Search for the cell housing the specified text and yield its [x, y] center coordinate. 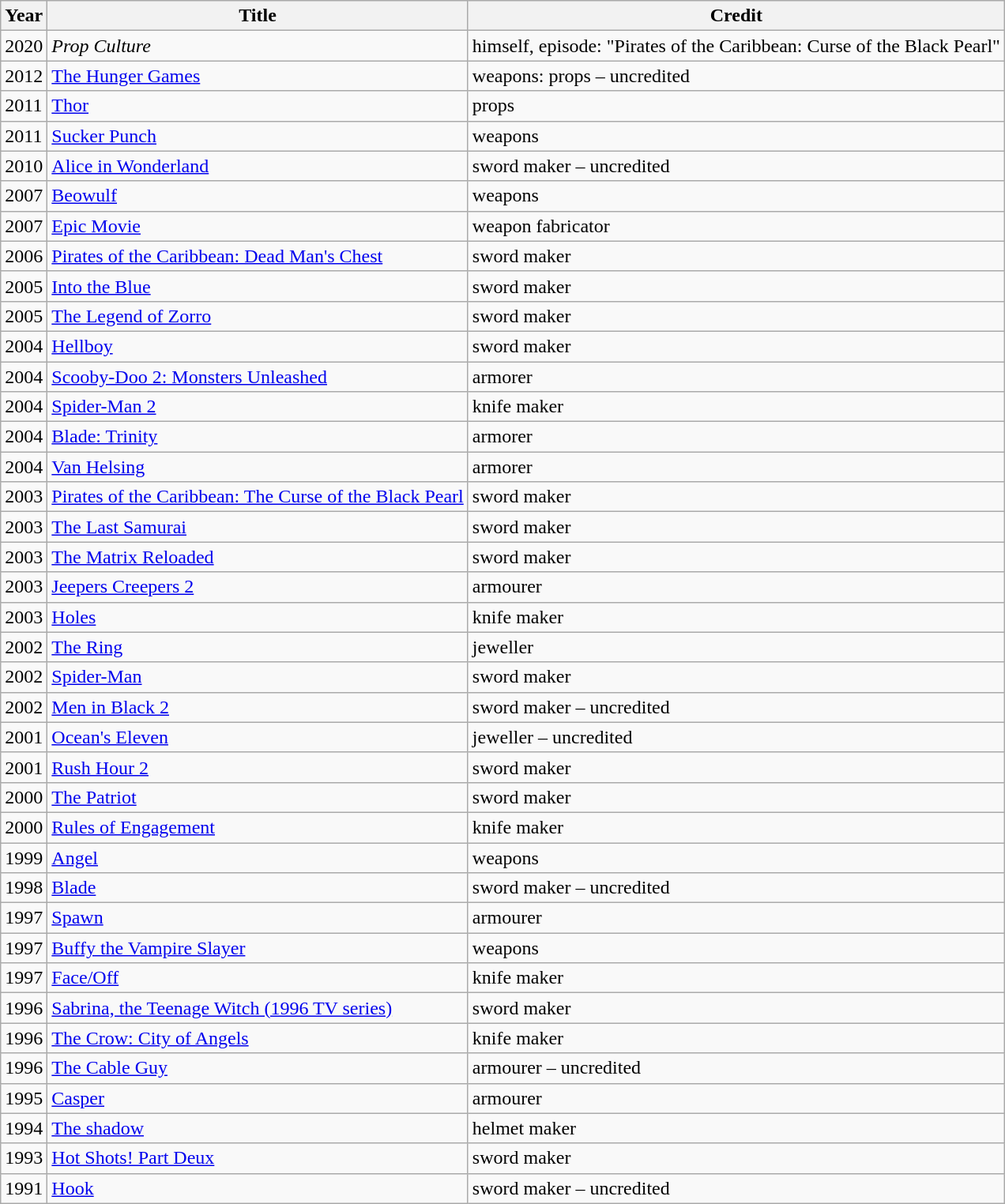
armourer – uncredited [736, 1068]
2012 [24, 76]
Scooby-Doo 2: Monsters Unleashed [258, 377]
Thor [258, 106]
Men in Black 2 [258, 707]
Year [24, 16]
Into the Blue [258, 286]
Title [258, 16]
Epic Movie [258, 226]
The shadow [258, 1128]
himself, episode: "Pirates of the Caribbean: Curse of the Black Pearl" [736, 46]
Pirates of the Caribbean: The Curse of the Black Pearl [258, 497]
Spider-Man 2 [258, 407]
Credit [736, 16]
weapon fabricator [736, 226]
2020 [24, 46]
The Crow: City of Angels [258, 1038]
Holes [258, 617]
1995 [24, 1098]
Van Helsing [258, 467]
Jeepers Creepers 2 [258, 587]
1993 [24, 1158]
Sabrina, the Teenage Witch (1996 TV series) [258, 1008]
Rush Hour 2 [258, 767]
Sucker Punch [258, 136]
props [736, 106]
helmet maker [736, 1128]
The Last Samurai [258, 527]
Blade: Trinity [258, 437]
Face/Off [258, 978]
Prop Culture [258, 46]
The Hunger Games [258, 76]
Spider-Man [258, 677]
Alice in Wonderland [258, 166]
Angel [258, 857]
jeweller – uncredited [736, 737]
1991 [24, 1188]
The Matrix Reloaded [258, 557]
jeweller [736, 647]
Pirates of the Caribbean: Dead Man's Chest [258, 256]
Hellboy [258, 346]
Hot Shots! Part Deux [258, 1158]
The Patriot [258, 797]
1999 [24, 857]
Beowulf [258, 196]
Blade [258, 888]
2010 [24, 166]
The Cable Guy [258, 1068]
Casper [258, 1098]
Hook [258, 1188]
Ocean's Eleven [258, 737]
weapons: props – uncredited [736, 76]
Spawn [258, 918]
2006 [24, 256]
The Ring [258, 647]
The Legend of Zorro [258, 316]
Rules of Engagement [258, 827]
Buffy the Vampire Slayer [258, 948]
1998 [24, 888]
1994 [24, 1128]
